Scan for the cell matching the given text and deliver its (X, Y) coordinate at center. 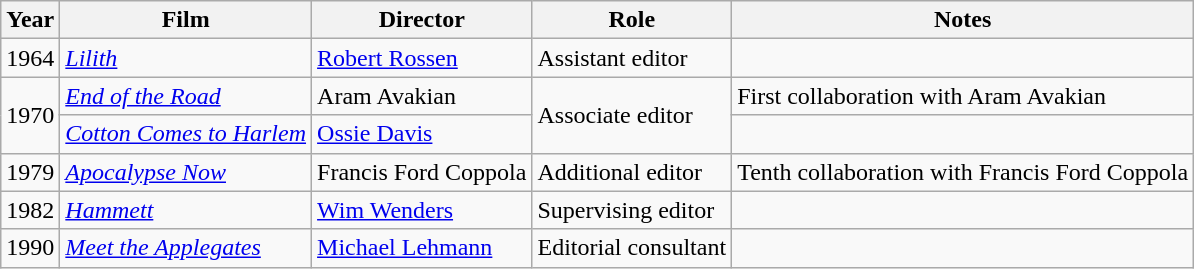
Tenth collaboration with Francis Ford Coppola (963, 172)
Film (186, 20)
Ossie Davis (422, 134)
Assistant editor (632, 58)
Editorial consultant (632, 248)
Associate editor (632, 115)
Apocalypse Now (186, 172)
Francis Ford Coppola (422, 172)
Aram Avakian (422, 96)
Supervising editor (632, 210)
End of the Road (186, 96)
Wim Wenders (422, 210)
Lilith (186, 58)
Director (422, 20)
Meet the Applegates (186, 248)
Michael Lehmann (422, 248)
Robert Rossen (422, 58)
Role (632, 20)
Notes (963, 20)
1990 (30, 248)
1964 (30, 58)
First collaboration with Aram Avakian (963, 96)
1970 (30, 115)
1982 (30, 210)
Additional editor (632, 172)
Cotton Comes to Harlem (186, 134)
Hammett (186, 210)
1979 (30, 172)
Year (30, 20)
